Scan for the cell matching the given text and deliver its [X, Y] coordinate at center. 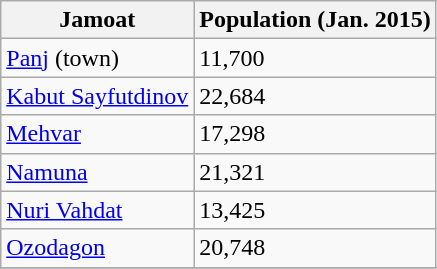
Jamoat [98, 20]
Panj (town) [98, 58]
20,748 [315, 248]
Kabut Sayfutdinov [98, 96]
Mehvar [98, 134]
21,321 [315, 172]
17,298 [315, 134]
13,425 [315, 210]
Nuri Vahdat [98, 210]
Namuna [98, 172]
22,684 [315, 96]
11,700 [315, 58]
Population (Jan. 2015) [315, 20]
Ozodagon [98, 248]
